Search for the cell housing the specified text and yield its (X, Y) center coordinate. 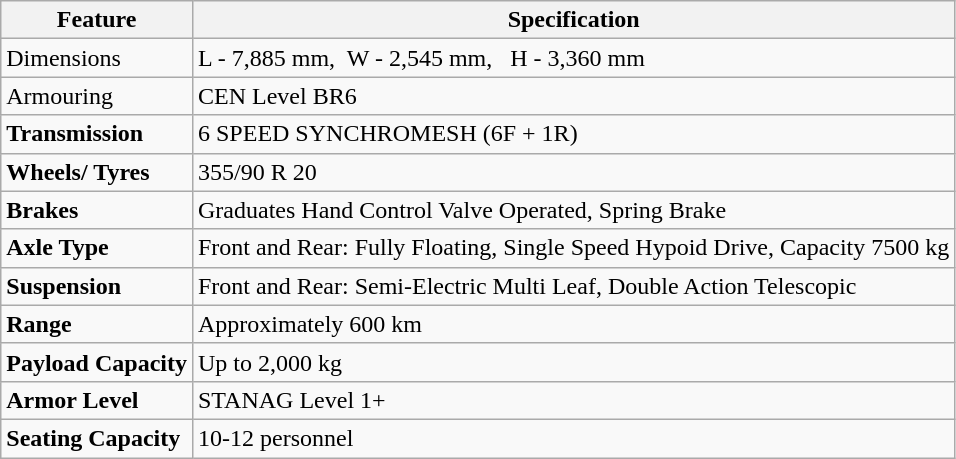
Dimensions (97, 58)
Wheels/ Tyres (97, 172)
10-12 personnel (573, 438)
Payload Capacity (97, 362)
Up to 2,000 kg (573, 362)
Graduates Hand Control Valve Operated, Spring Brake (573, 210)
Seating Capacity (97, 438)
Feature (97, 20)
Front and Rear: Fully Floating, Single Speed Hypoid Drive, Capacity 7500 kg (573, 248)
Approximately 600 km (573, 324)
Range (97, 324)
Suspension (97, 286)
CEN Level BR6 (573, 96)
6 SPEED SYNCHROMESH (6F + 1R) (573, 134)
Armouring (97, 96)
STANAG Level 1+ (573, 400)
Brakes (97, 210)
Specification (573, 20)
Front and Rear: Semi-Electric Multi Leaf, Double Action Telescopic (573, 286)
355/90 R 20 (573, 172)
Transmission (97, 134)
Axle Type (97, 248)
L - 7,885 mm, W - 2,545 mm, H - 3,360 mm (573, 58)
Armor Level (97, 400)
